Pinpoint the cell where the given text exists, returning its [x, y] midpoint coordinate. 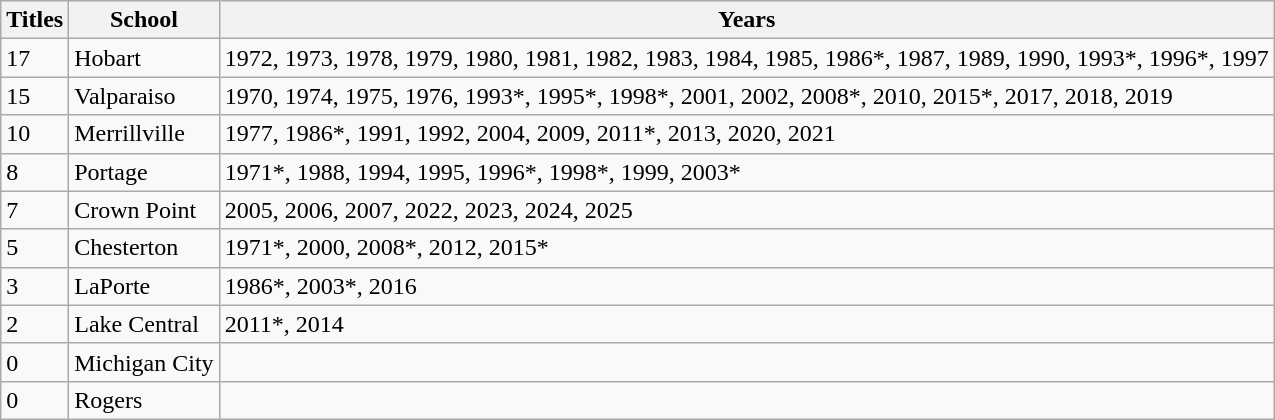
15 [35, 96]
1971*, 2000, 2008*, 2012, 2015* [746, 248]
1971*, 1988, 1994, 1995, 1996*, 1998*, 1999, 2003* [746, 172]
Portage [144, 172]
1986*, 2003*, 2016 [746, 286]
Titles [35, 20]
1972, 1973, 1978, 1979, 1980, 1981, 1982, 1983, 1984, 1985, 1986*, 1987, 1989, 1990, 1993*, 1996*, 1997 [746, 58]
Valparaiso [144, 96]
1970, 1974, 1975, 1976, 1993*, 1995*, 1998*, 2001, 2002, 2008*, 2010, 2015*, 2017, 2018, 2019 [746, 96]
10 [35, 134]
1977, 1986*, 1991, 1992, 2004, 2009, 2011*, 2013, 2020, 2021 [746, 134]
7 [35, 210]
3 [35, 286]
Rogers [144, 400]
2011*, 2014 [746, 324]
Chesterton [144, 248]
School [144, 20]
LaPorte [144, 286]
17 [35, 58]
2005, 2006, 2007, 2022, 2023, 2024, 2025 [746, 210]
Hobart [144, 58]
8 [35, 172]
Lake Central [144, 324]
Michigan City [144, 362]
Merrillville [144, 134]
Crown Point [144, 210]
2 [35, 324]
5 [35, 248]
Years [746, 20]
